Detect which cell encompasses the target text, then output its (x, y) center coordinate. 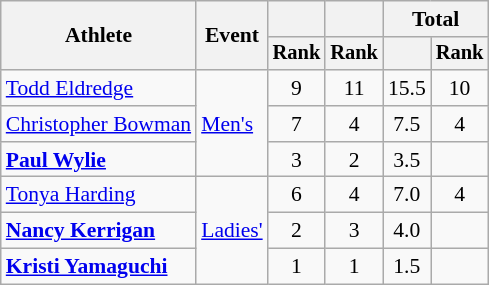
6 (297, 195)
3.5 (407, 160)
11 (354, 88)
1.5 (407, 267)
Nancy Kerrigan (98, 231)
10 (460, 88)
7.0 (407, 195)
9 (297, 88)
Total (436, 19)
Christopher Bowman (98, 124)
Kristi Yamaguchi (98, 267)
Paul Wylie (98, 160)
4.0 (407, 231)
Men's (232, 124)
Athlete (98, 36)
7 (297, 124)
Event (232, 36)
15.5 (407, 88)
7.5 (407, 124)
Tonya Harding (98, 195)
Ladies' (232, 230)
Todd Eldredge (98, 88)
